Detect which cell encompasses the target text, then output its (X, Y) center coordinate. 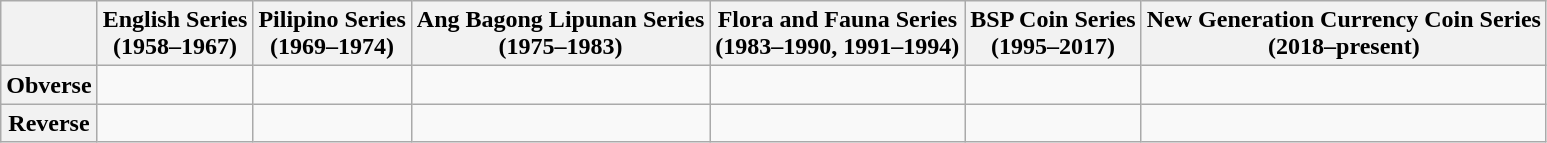
Ang Bagong Lipunan Series(1975–1983) (560, 34)
Flora and Fauna Series(1983–1990, 1991–1994) (838, 34)
Reverse (49, 123)
BSP Coin Series(1995–2017) (1053, 34)
English Series(1958–1967) (175, 34)
Obverse (49, 85)
Pilipino Series(1969–1974) (332, 34)
New Generation Currency Coin Series(2018–present) (1344, 34)
